Search for the cell housing the specified text and yield its (x, y) center coordinate. 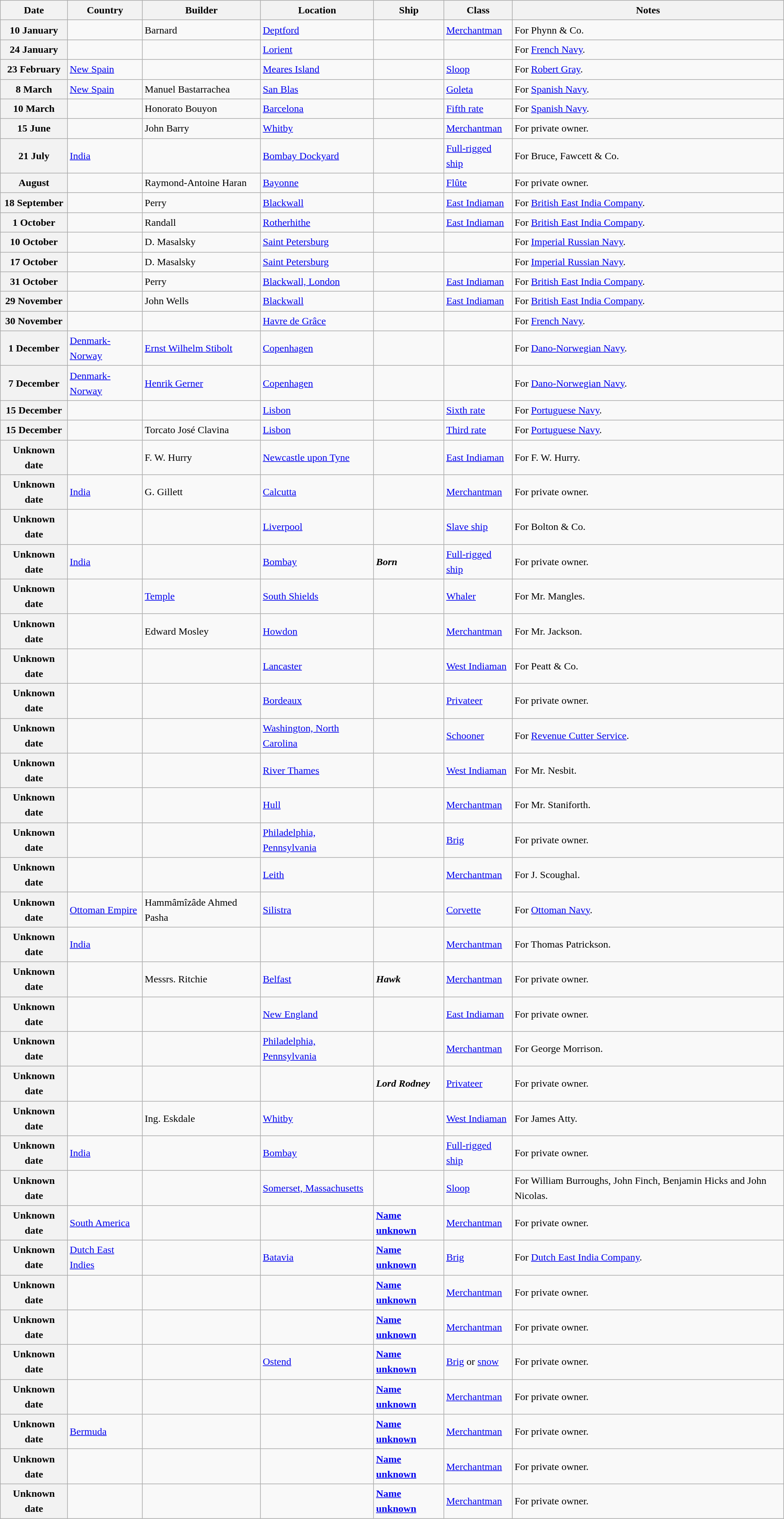
Whaler (478, 597)
Somerset, Massachusetts (317, 1188)
Edward Mosley (201, 631)
Torcato José Clavina (201, 430)
For Robert Gray. (648, 70)
Temple (201, 597)
Calcutta (317, 492)
Goleta (478, 89)
Bayonne (317, 183)
For James Atty. (648, 1119)
South Shields (317, 597)
Dutch East Indies (105, 1258)
Hull (317, 805)
For Mr. Mangles. (648, 597)
San Blas (317, 89)
F. W. Hurry (201, 457)
Fifth rate (478, 109)
River Thames (317, 771)
Barcelona (317, 109)
Messrs. Ritchie (201, 979)
G. Gillett (201, 492)
Date (34, 10)
Class (478, 10)
For Mr. Staniforth. (648, 805)
21 July (34, 156)
For Phynn & Co. (648, 30)
For Dutch East India Company. (648, 1258)
18 September (34, 203)
For Bruce, Fawcett & Co. (648, 156)
Batavia (317, 1258)
Havre de Grâce (317, 321)
For J. Scoughal. (648, 875)
Washington, North Carolina (317, 736)
For William Burroughs, John Finch, Benjamin Hicks and John Nicolas. (648, 1188)
New England (317, 1014)
Honorato Bouyon (201, 109)
10 January (34, 30)
For Peatt & Co. (648, 666)
1 October (34, 222)
Ernst Wilhelm Stibolt (201, 349)
Randall (201, 222)
Country (105, 10)
Raymond-Antoine Haran (201, 183)
Blackwall, London (317, 282)
Location (317, 10)
24 January (34, 49)
Corvette (478, 910)
For Bolton & Co. (648, 527)
Ing. Eskdale (201, 1119)
29 November (34, 302)
For Mr. Jackson. (648, 631)
Notes (648, 10)
Leith (317, 875)
Hawk (409, 979)
Liverpool (317, 527)
John Wells (201, 302)
For Thomas Patrickson. (648, 944)
30 November (34, 321)
10 March (34, 109)
17 October (34, 262)
For George Morrison. (648, 1049)
Belfast (317, 979)
Deptford (317, 30)
For F. W. Hurry. (648, 457)
Bordeaux (317, 700)
Manuel Bastarrachea (201, 89)
8 March (34, 89)
Rotherhithe (317, 222)
Meares Island (317, 70)
John Barry (201, 128)
31 October (34, 282)
Howdon (317, 631)
Henrik Gerner (201, 383)
Lord Rodney (409, 1083)
For Ottoman Navy. (648, 910)
South America (105, 1222)
Ostend (317, 1362)
Hammâmîzâde Ahmed Pasha (201, 910)
15 June (34, 128)
Flûte (478, 183)
Brig or snow (478, 1362)
Sixth rate (478, 411)
Ship (409, 10)
1 December (34, 349)
Silistra (317, 910)
Barnard (201, 30)
For Mr. Nesbit. (648, 771)
7 December (34, 383)
10 October (34, 242)
Bombay Dockyard (317, 156)
Lorient (317, 49)
For Revenue Cutter Service. (648, 736)
Builder (201, 10)
Slave ship (478, 527)
Bermuda (105, 1432)
August (34, 183)
Ottoman Empire (105, 910)
23 February (34, 70)
Schooner (478, 736)
Lancaster (317, 666)
Third rate (478, 430)
Newcastle upon Tyne (317, 457)
Born (409, 561)
